Capture the cell that displays the provided text and extract its [X, Y] central coordinate. 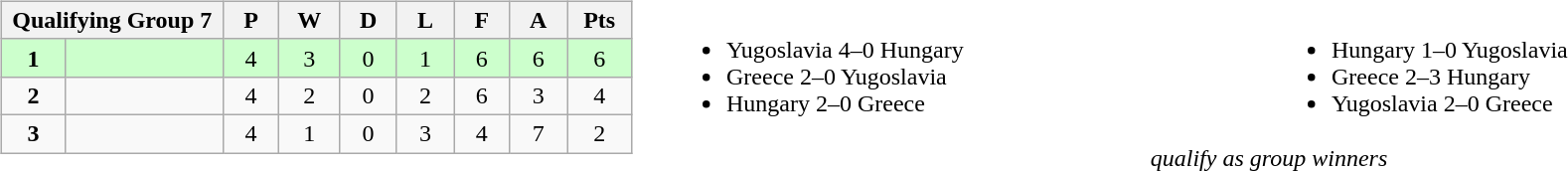
P [250, 20]
A [539, 20]
Qualifying Group 7 [111, 20]
D [369, 20]
W [310, 20]
F [482, 20]
7 [539, 133]
Pts [600, 20]
L [425, 20]
